From the cell containing the given text, extract its center point as [X, Y] coordinate. 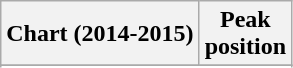
Chart (2014-2015) [100, 34]
Peakposition [245, 34]
